Identify which cell holds the provided text, then report its [x, y] central coordinate. 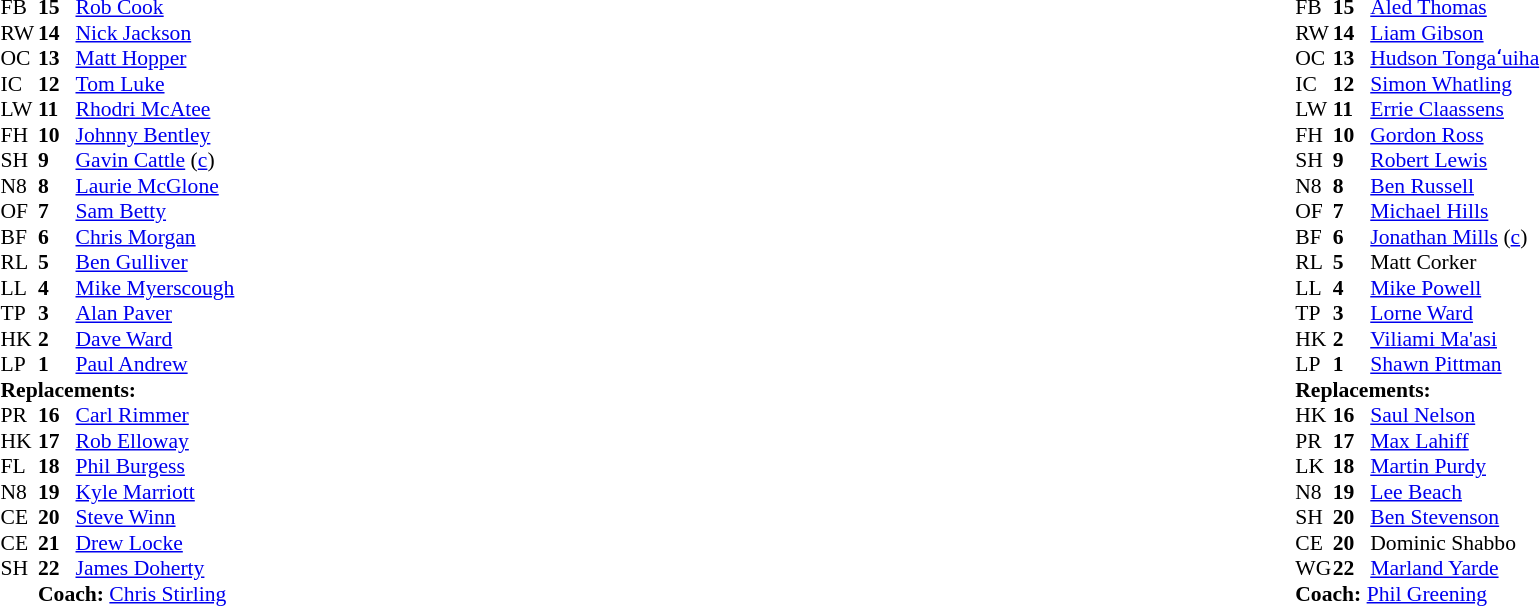
FL [19, 467]
Saul Nelson [1454, 415]
WG [1314, 569]
Mike Powell [1454, 288]
Paul Andrew [156, 365]
Rob Elloway [156, 441]
Errie Claassens [1454, 109]
Tom Luke [156, 84]
Dominic Shabbo [1454, 543]
Chris Morgan [156, 237]
Phil Burgess [156, 467]
Matt Corker [1454, 263]
Drew Locke [156, 543]
Kyle Marriott [156, 492]
Hudson Tongaʻuiha [1454, 59]
Dave Ward [156, 339]
Steve Winn [156, 517]
Ben Gulliver [156, 263]
Nick Jackson [156, 33]
Ben Stevenson [1454, 517]
Max Lahiff [1454, 441]
James Doherty [156, 569]
Alan Paver [156, 313]
Liam Gibson [1454, 33]
Carl Rimmer [156, 415]
Lorne Ward [1454, 313]
Gavin Cattle (c) [156, 161]
Robert Lewis [1454, 161]
Lee Beach [1454, 492]
Viliami Ma'asi [1454, 339]
Marland Yarde [1454, 569]
Rhodri McAtee [156, 109]
Simon Whatling [1454, 84]
Laurie McGlone [156, 186]
Michael Hills [1454, 211]
Ben Russell [1454, 186]
LK [1314, 467]
Martin Purdy [1454, 467]
21 [57, 543]
Sam Betty [156, 211]
Mike Myerscough [156, 288]
Gordon Ross [1454, 135]
Matt Hopper [156, 59]
Jonathan Mills (c) [1454, 237]
Johnny Bentley [156, 135]
Shawn Pittman [1454, 365]
